Locate the cell with the specified text and output its (x, y) center coordinate. 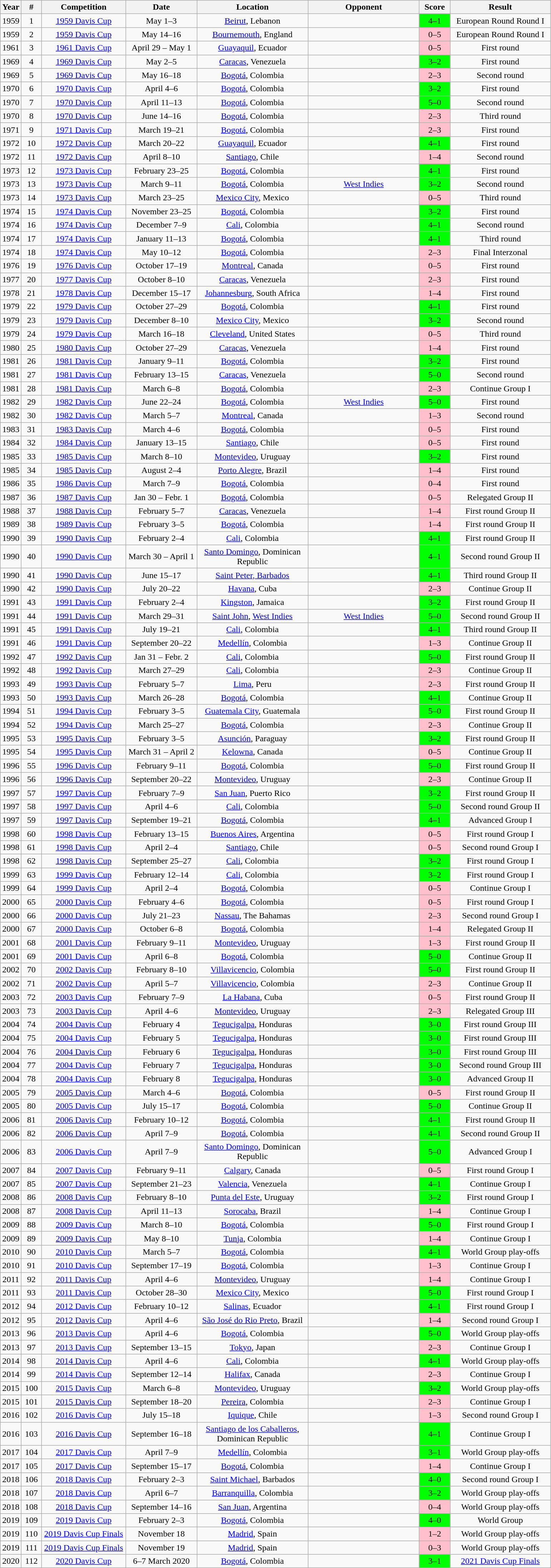
Valencia, Venezuela (252, 1184)
1984 (11, 443)
December 7–9 (162, 225)
38 (31, 524)
110 (31, 1534)
87 (31, 1211)
February 6 (162, 1051)
58 (31, 806)
Opponent (364, 7)
94 (31, 1306)
43 (31, 602)
1 (31, 21)
36 (31, 497)
February 8 (162, 1079)
32 (31, 443)
February 12–14 (162, 875)
January 9–11 (162, 361)
Kingston, Jamaica (252, 602)
102 (31, 1415)
82 (31, 1133)
1988 Davis Cup (84, 511)
96 (31, 1334)
September 14–16 (162, 1506)
Competition (84, 7)
56 (31, 779)
90 (31, 1252)
62 (31, 861)
1–2 (435, 1534)
33 (31, 456)
1961 (11, 48)
5 (31, 75)
March 7–9 (162, 484)
31 (31, 429)
76 (31, 1051)
Final Interzonal (501, 252)
86 (31, 1197)
March 16–18 (162, 334)
61 (31, 847)
July 15–17 (162, 1106)
54 (31, 752)
47 (31, 657)
100 (31, 1388)
Bournemouth, England (252, 34)
July 15–18 (162, 1415)
1976 Davis Cup (84, 266)
1980 (11, 347)
68 (31, 943)
93 (31, 1293)
July 19–21 (162, 630)
August 2–4 (162, 470)
103 (31, 1434)
1983 Davis Cup (84, 429)
98 (31, 1361)
1971 Davis Cup (84, 130)
111 (31, 1548)
66 (31, 915)
1978 Davis Cup (84, 293)
September 16–18 (162, 1434)
World Group (501, 1520)
1988 (11, 511)
72 (31, 997)
83 (31, 1152)
September 15–17 (162, 1466)
Iquique, Chile (252, 1415)
26 (31, 361)
49 (31, 684)
May 16–18 (162, 75)
108 (31, 1506)
50 (31, 698)
January 11–13 (162, 239)
48 (31, 670)
Johannesburg, South Africa (252, 293)
1980 Davis Cup (84, 347)
2020 Davis Cup (84, 1561)
March 26–28 (162, 698)
April 5–7 (162, 983)
Saint Peter, Barbados (252, 575)
1987 Davis Cup (84, 497)
Halifax, Canada (252, 1374)
19 (31, 266)
Salinas, Ecuador (252, 1306)
1989 Davis Cup (84, 524)
April 6–7 (162, 1493)
Sorocaba, Brazil (252, 1211)
April 29 – May 1 (162, 48)
0–3 (435, 1548)
Result (501, 7)
28 (31, 388)
Location (252, 7)
October 28–30 (162, 1293)
September 25–27 (162, 861)
73 (31, 1011)
1986 Davis Cup (84, 484)
92 (31, 1279)
Cleveland, United States (252, 334)
77 (31, 1065)
84 (31, 1170)
25 (31, 347)
10 (31, 143)
45 (31, 630)
La Habana, Cuba (252, 997)
6 (31, 89)
September 13–15 (162, 1347)
Second round Group III (501, 1065)
Buenos Aires, Argentina (252, 834)
30 (31, 416)
Score (435, 7)
Nassau, The Bahamas (252, 915)
24 (31, 334)
18 (31, 252)
16 (31, 225)
May 10–12 (162, 252)
27 (31, 375)
70 (31, 970)
Tunja, Colombia (252, 1238)
74 (31, 1024)
41 (31, 575)
81 (31, 1120)
29 (31, 402)
1983 (11, 429)
October 8–10 (162, 279)
September 19–21 (162, 820)
June 22–24 (162, 402)
1976 (11, 266)
Saint Michael, Barbados (252, 1479)
Havana, Cuba (252, 588)
95 (31, 1320)
June 15–17 (162, 575)
22 (31, 307)
13 (31, 184)
May 1–3 (162, 21)
9 (31, 130)
4 (31, 62)
April 6–8 (162, 956)
May 14–16 (162, 34)
46 (31, 643)
23 (31, 320)
February 7 (162, 1065)
78 (31, 1079)
Beirut, Lebanon (252, 21)
2 (31, 34)
March 30 – April 1 (162, 557)
November 19 (162, 1548)
106 (31, 1479)
San Juan, Argentina (252, 1506)
February 4–6 (162, 902)
1986 (11, 484)
Asunción, Paraguay (252, 738)
March 20–22 (162, 143)
Jan 31 – Febr. 2 (162, 657)
Lima, Peru (252, 684)
2019 Davis Cup (84, 1520)
6–7 March 2020 (162, 1561)
July 21–23 (162, 915)
71 (31, 983)
January 13–15 (162, 443)
San Juan, Puerto Rico (252, 793)
February 4 (162, 1024)
79 (31, 1093)
104 (31, 1452)
59 (31, 820)
May 8–10 (162, 1238)
November 18 (162, 1534)
February 23–25 (162, 171)
64 (31, 888)
52 (31, 725)
Pereira, Colombia (252, 1402)
March 29–31 (162, 616)
1971 (11, 130)
Jan 30 – Febr. 1 (162, 497)
21 (31, 293)
March 23–25 (162, 198)
34 (31, 470)
Punta del Este, Uruguay (252, 1197)
June 14–16 (162, 116)
8 (31, 116)
1961 Davis Cup (84, 48)
September 17–19 (162, 1265)
42 (31, 588)
99 (31, 1374)
October 17–19 (162, 266)
35 (31, 484)
2020 (11, 1561)
7 (31, 102)
September 18–20 (162, 1402)
1984 Davis Cup (84, 443)
Tokyo, Japan (252, 1347)
12 (31, 171)
1978 (11, 293)
1977 (11, 279)
20 (31, 279)
Guatemala City, Guatemala (252, 711)
63 (31, 875)
17 (31, 239)
67 (31, 929)
November 23–25 (162, 211)
Advanced Group II (501, 1079)
February 5 (162, 1038)
Saint John, West Indies (252, 616)
September 12–14 (162, 1374)
89 (31, 1238)
55 (31, 766)
107 (31, 1493)
March 9–11 (162, 184)
1989 (11, 524)
51 (31, 711)
60 (31, 834)
14 (31, 198)
Santiago de los Caballeros, Dominican Republic (252, 1434)
44 (31, 616)
Porto Alegre, Brazil (252, 470)
112 (31, 1561)
65 (31, 902)
Calgary, Canada (252, 1170)
11 (31, 157)
40 (31, 557)
Relegated Group III (501, 1011)
88 (31, 1225)
1987 (11, 497)
37 (31, 511)
101 (31, 1402)
57 (31, 793)
85 (31, 1184)
# (31, 7)
December 15–17 (162, 293)
97 (31, 1347)
September 21–23 (162, 1184)
Kelowna, Canada (252, 752)
March 31 – April 2 (162, 752)
Barranquilla, Colombia (252, 1493)
109 (31, 1520)
3 (31, 48)
December 8–10 (162, 320)
105 (31, 1466)
July 20–22 (162, 588)
March 27–29 (162, 670)
69 (31, 956)
April 8–10 (162, 157)
91 (31, 1265)
39 (31, 538)
15 (31, 211)
80 (31, 1106)
75 (31, 1038)
Date (162, 7)
2021 Davis Cup Finals (501, 1561)
São José do Rio Preto, Brazil (252, 1320)
53 (31, 738)
May 2–5 (162, 62)
Year (11, 7)
October 6–8 (162, 929)
1977 Davis Cup (84, 279)
March 25–27 (162, 725)
March 19–21 (162, 130)
